Capture the cell that displays the provided text and extract its (X, Y) central coordinate. 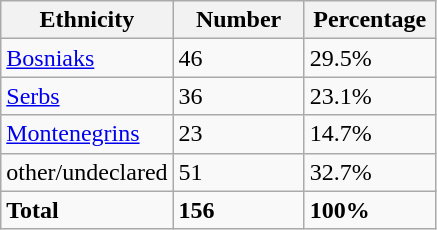
51 (238, 172)
36 (238, 96)
Ethnicity (87, 20)
100% (370, 210)
156 (238, 210)
Percentage (370, 20)
23 (238, 134)
Serbs (87, 96)
Total (87, 210)
32.7% (370, 172)
Number (238, 20)
14.7% (370, 134)
23.1% (370, 96)
Bosniaks (87, 58)
29.5% (370, 58)
Montenegrins (87, 134)
46 (238, 58)
other/undeclared (87, 172)
